Capture the cell that displays the provided text and extract its [x, y] central coordinate. 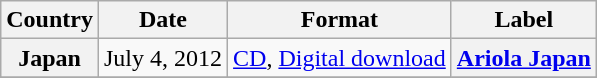
Label [524, 20]
Ariola Japan [524, 58]
Date [162, 20]
Japan [50, 58]
Format [340, 20]
CD, Digital download [340, 58]
July 4, 2012 [162, 58]
Country [50, 20]
